Identify which cell holds the provided text, then report its (X, Y) central coordinate. 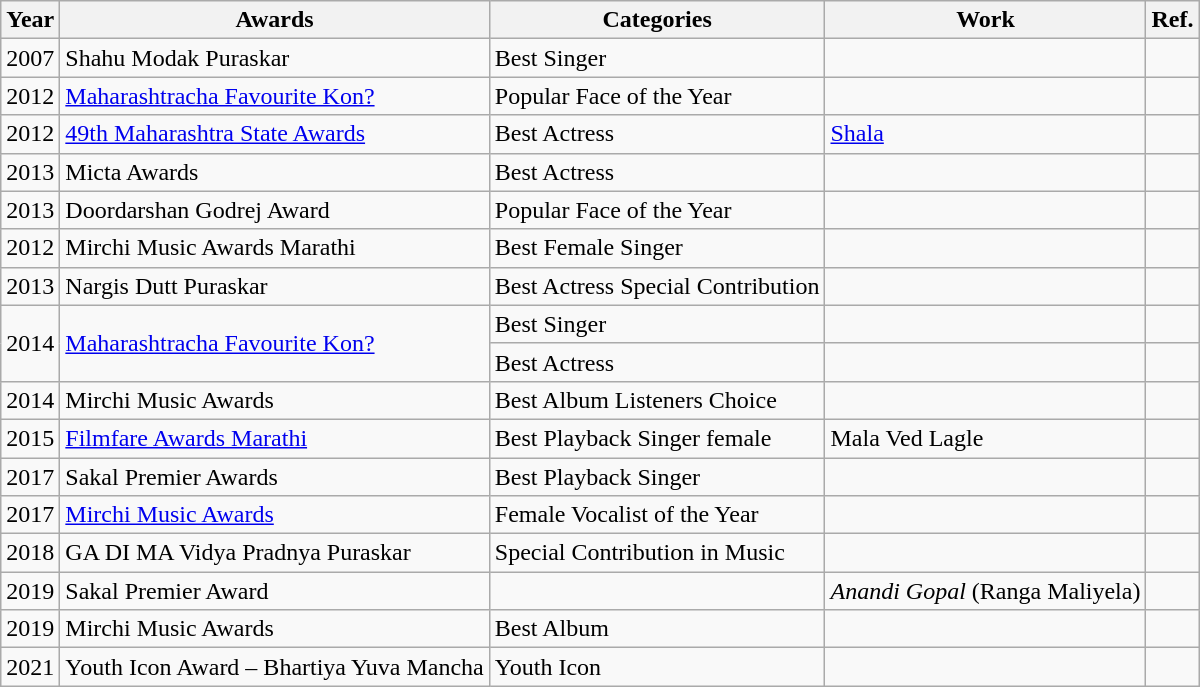
Anandi Gopal (Ranga Maliyela) (986, 591)
Doordarshan Godrej Award (274, 210)
2007 (30, 58)
Best Album (657, 629)
Mirchi Music Awards Marathi (274, 248)
Nargis Dutt Puraskar (274, 286)
Ref. (1172, 20)
Youth Icon Award – Bhartiya Yuva Mancha (274, 667)
2015 (30, 438)
2021 (30, 667)
Shala (986, 134)
Best Album Listeners Choice (657, 400)
Shahu Modak Puraskar (274, 58)
Best Playback Singer (657, 477)
Youth Icon (657, 667)
Special Contribution in Music (657, 553)
Categories (657, 20)
Micta Awards (274, 172)
Best Playback Singer female (657, 438)
GA DI MA Vidya Pradnya Puraskar (274, 553)
Mala Ved Lagle (986, 438)
Work (986, 20)
Best Actress Special Contribution (657, 286)
Year (30, 20)
Best Female Singer (657, 248)
Sakal Premier Awards (274, 477)
Female Vocalist of the Year (657, 515)
Awards (274, 20)
2018 (30, 553)
49th Maharashtra State Awards (274, 134)
Filmfare Awards Marathi (274, 438)
Sakal Premier Award (274, 591)
